Scan for the cell matching the given text and deliver its [X, Y] coordinate at center. 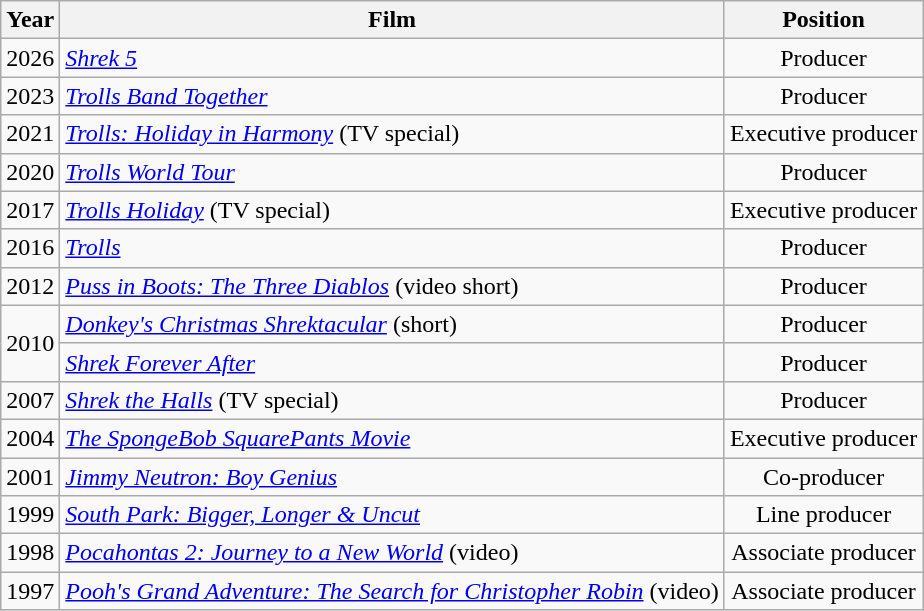
Trolls Holiday (TV special) [392, 210]
2023 [30, 96]
Pooh's Grand Adventure: The Search for Christopher Robin (video) [392, 591]
2016 [30, 248]
2012 [30, 286]
Film [392, 20]
2004 [30, 438]
Puss in Boots: The Three Diablos (video short) [392, 286]
Trolls [392, 248]
2021 [30, 134]
Trolls World Tour [392, 172]
Pocahontas 2: Journey to a New World (video) [392, 553]
2017 [30, 210]
The SpongeBob SquarePants Movie [392, 438]
Year [30, 20]
1998 [30, 553]
1997 [30, 591]
2026 [30, 58]
2007 [30, 400]
Trolls: Holiday in Harmony (TV special) [392, 134]
Shrek Forever After [392, 362]
Jimmy Neutron: Boy Genius [392, 477]
Position [823, 20]
Shrek 5 [392, 58]
Co-producer [823, 477]
2010 [30, 343]
Line producer [823, 515]
South Park: Bigger, Longer & Uncut [392, 515]
2020 [30, 172]
2001 [30, 477]
Donkey's Christmas Shrektacular (short) [392, 324]
1999 [30, 515]
Trolls Band Together [392, 96]
Shrek the Halls (TV special) [392, 400]
